Determine the (X, Y) coordinate at the center of the cell enclosing the given text.  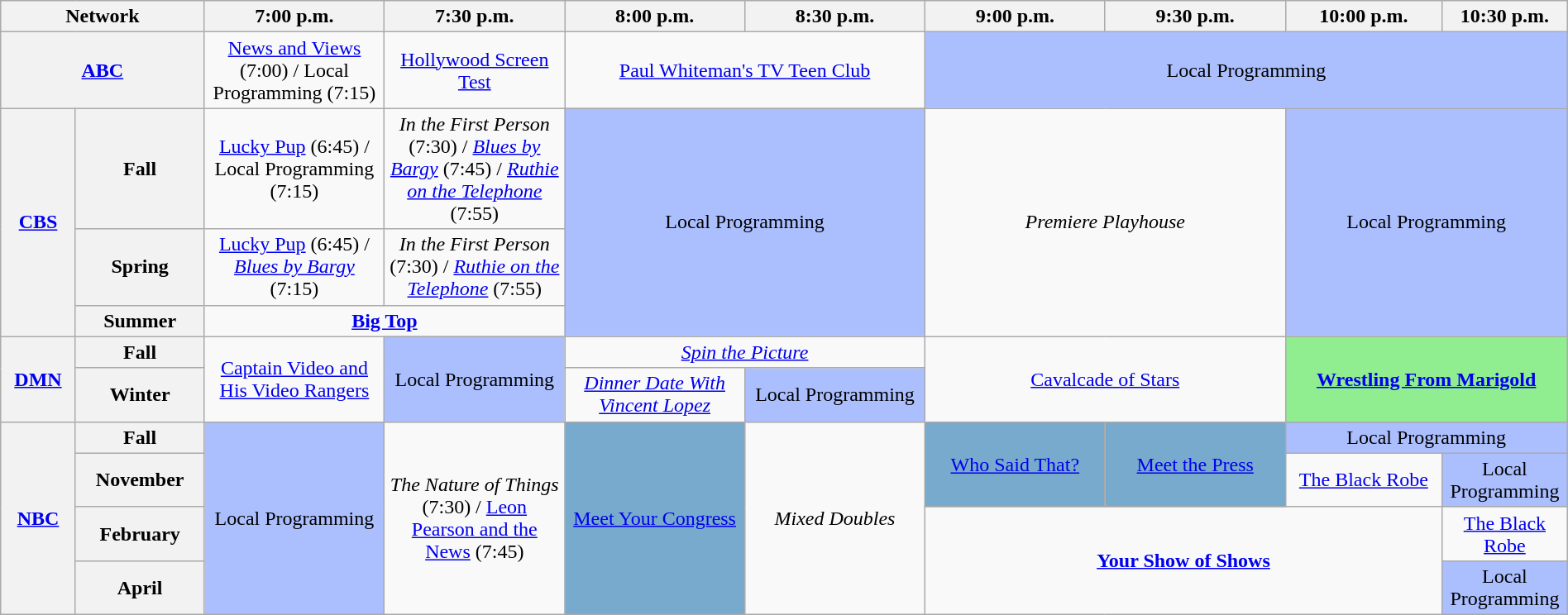
7:00 p.m. (294, 17)
Wrestling From Marigold (1426, 379)
Who Said That? (1015, 465)
8:00 p.m. (655, 17)
News and Views (7:00) / Local Programming (7:15) (294, 70)
Meet Your Congress (655, 517)
Captain Video and His Video Rangers (294, 379)
Meet the Press (1195, 465)
9:30 p.m. (1195, 17)
7:30 p.m. (475, 17)
Dinner Date With Vincent Lopez (655, 395)
In the First Person (7:30) / Ruthie on the Telephone (7:55) (475, 267)
Big Top (385, 321)
Lucky Pup (6:45) / Local Programming (7:15) (294, 169)
Premiere Playhouse (1105, 222)
Winter (140, 395)
Cavalcade of Stars (1105, 379)
Network (103, 17)
Lucky Pup (6:45) / Blues by Bargy (7:15) (294, 267)
10:30 p.m. (1505, 17)
10:00 p.m. (1363, 17)
February (140, 534)
Paul Whiteman's TV Teen Club (745, 70)
NBC (38, 517)
ABC (103, 70)
Mixed Doubles (835, 517)
Spring (140, 267)
Summer (140, 321)
DMN (38, 379)
Your Show of Shows (1183, 560)
8:30 p.m. (835, 17)
In the First Person (7:30) / Blues by Bargy (7:45) / Ruthie on the Telephone (7:55) (475, 169)
Spin the Picture (745, 352)
April (140, 587)
9:00 p.m. (1015, 17)
The Nature of Things (7:30) / Leon Pearson and the News (7:45) (475, 517)
November (140, 479)
CBS (38, 222)
Hollywood Screen Test (475, 70)
